Output the [X, Y] coordinate of the center of the cell containing the given text.  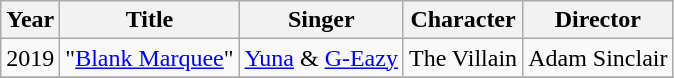
Character [462, 20]
"Blank Marquee" [150, 58]
2019 [30, 58]
Title [150, 20]
Year [30, 20]
Director [598, 20]
Singer [321, 20]
Adam Sinclair [598, 58]
The Villain [462, 58]
Yuna & G-Eazy [321, 58]
